Identify which cell holds the provided text, then report its [x, y] central coordinate. 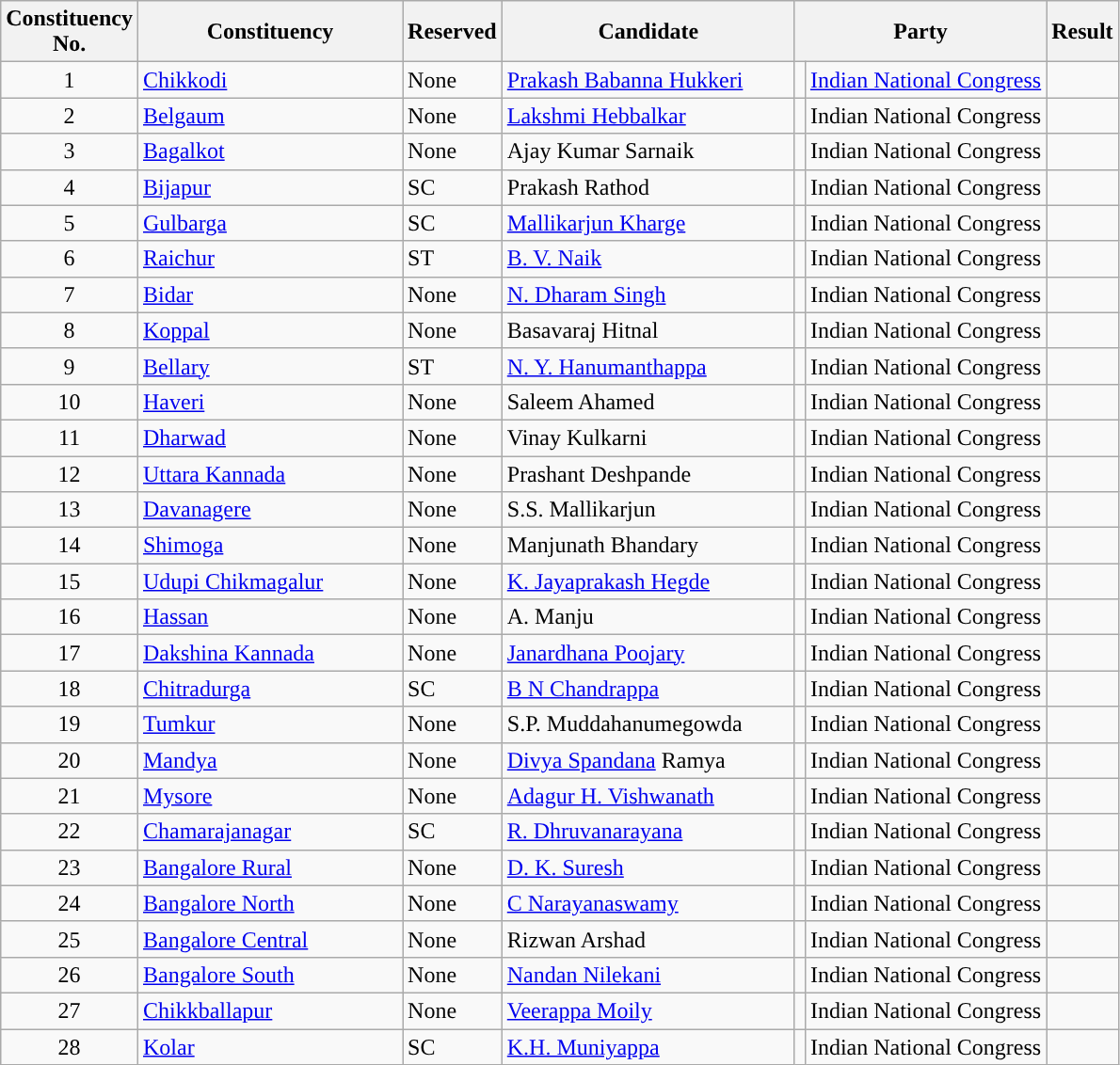
6 [70, 259]
26 [70, 975]
Belgaum [269, 116]
S.S. Mallikarjun [648, 510]
Saleem Ahamed [648, 402]
Bangalore Central [269, 939]
C Narayanaswamy [648, 903]
11 [70, 437]
Shimoga [269, 546]
A. Manju [648, 617]
Bijapur [269, 187]
Prakash Babanna Hukkeri [648, 80]
Uttara Kannada [269, 473]
Ajay Kumar Sarnaik [648, 151]
12 [70, 473]
Haveri [269, 402]
4 [70, 187]
25 [70, 939]
Constituency [269, 32]
Koppal [269, 330]
K. Jayaprakash Hegde [648, 581]
1 [70, 80]
Nandan Nilekani [648, 975]
Veerappa Moily [648, 1010]
15 [70, 581]
5 [70, 223]
27 [70, 1010]
Chamarajanagar [269, 832]
Adagur H. Vishwanath [648, 796]
19 [70, 724]
Chikkodi [269, 80]
Chitradurga [269, 689]
9 [70, 366]
Prakash Rathod [648, 187]
N. Dharam Singh [648, 294]
B. V. Naik [648, 259]
21 [70, 796]
20 [70, 760]
Kolar [269, 1047]
K.H. Muniyappa [648, 1047]
Lakshmi Hebbalkar [648, 116]
Hassan [269, 617]
23 [70, 867]
D. K. Suresh [648, 867]
Divya Spandana Ramya [648, 760]
14 [70, 546]
Candidate [648, 32]
Mandya [269, 760]
24 [70, 903]
S.P. Muddahanumegowda [648, 724]
Constituency No. [70, 32]
Mallikarjun Kharge [648, 223]
Bangalore Rural [269, 867]
22 [70, 832]
Result [1082, 32]
17 [70, 653]
Manjunath Bhandary [648, 546]
2 [70, 116]
Basavaraj Hitnal [648, 330]
Udupi Chikmagalur [269, 581]
Bidar [269, 294]
10 [70, 402]
Bangalore North [269, 903]
Mysore [269, 796]
Rizwan Arshad [648, 939]
7 [70, 294]
Chikkballapur [269, 1010]
Bellary [269, 366]
18 [70, 689]
Tumkur [269, 724]
R. Dhruvanarayana [648, 832]
Dakshina Kannada [269, 653]
Bangalore South [269, 975]
8 [70, 330]
Vinay Kulkarni [648, 437]
13 [70, 510]
28 [70, 1047]
Dharwad [269, 437]
N. Y. Hanumanthappa [648, 366]
Party [920, 32]
Gulbarga [269, 223]
B N Chandrappa [648, 689]
Prashant Deshpande [648, 473]
Davanagere [269, 510]
Raichur [269, 259]
Janardhana Poojary [648, 653]
Bagalkot [269, 151]
Reserved [453, 32]
3 [70, 151]
16 [70, 617]
